Return the [x, y] coordinate for the center point of the cell that contains the specified text.  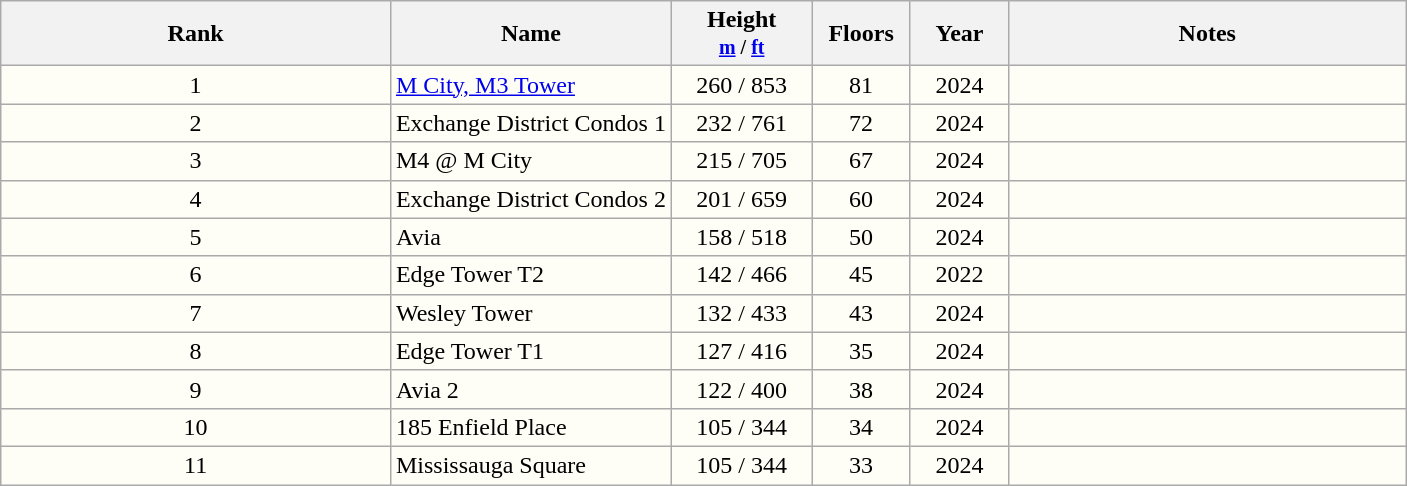
201 / 659 [742, 199]
4 [196, 199]
2 [196, 123]
1 [196, 85]
158 / 518 [742, 237]
10 [196, 427]
50 [861, 237]
127 / 416 [742, 351]
11 [196, 465]
215 / 705 [742, 161]
45 [861, 275]
81 [861, 85]
8 [196, 351]
142 / 466 [742, 275]
Heightm / ft [742, 34]
Avia 2 [530, 389]
132 / 433 [742, 313]
Exchange District Condos 1 [530, 123]
6 [196, 275]
185 Enfield Place [530, 427]
60 [861, 199]
43 [861, 313]
Floors [861, 34]
Rank [196, 34]
Avia [530, 237]
67 [861, 161]
3 [196, 161]
Mississauga Square [530, 465]
5 [196, 237]
34 [861, 427]
2022 [959, 275]
260 / 853 [742, 85]
232 / 761 [742, 123]
9 [196, 389]
33 [861, 465]
35 [861, 351]
72 [861, 123]
38 [861, 389]
Exchange District Condos 2 [530, 199]
Name [530, 34]
Edge Tower T1 [530, 351]
Year [959, 34]
Wesley Tower [530, 313]
Edge Tower T2 [530, 275]
Notes [1208, 34]
M City, M3 Tower [530, 85]
7 [196, 313]
122 / 400 [742, 389]
M4 @ M City [530, 161]
